Search for the cell housing the specified text and yield its [X, Y] center coordinate. 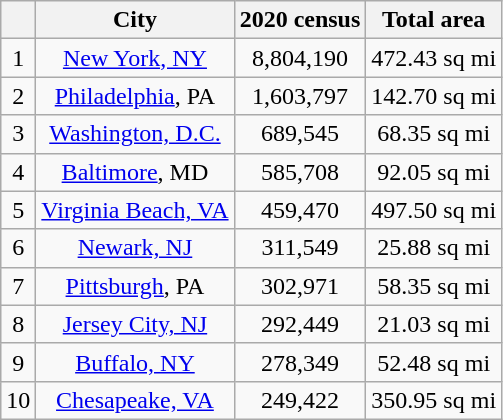
52.48 sq mi [434, 362]
Jersey City, NJ [135, 324]
Pittsburgh, PA [135, 286]
497.50 sq mi [434, 210]
459,470 [300, 210]
68.35 sq mi [434, 134]
10 [18, 400]
5 [18, 210]
585,708 [300, 172]
Baltimore, MD [135, 172]
142.70 sq mi [434, 96]
3 [18, 134]
4 [18, 172]
Buffalo, NY [135, 362]
311,549 [300, 248]
278,349 [300, 362]
6 [18, 248]
25.88 sq mi [434, 248]
21.03 sq mi [434, 324]
7 [18, 286]
Total area [434, 20]
2 [18, 96]
9 [18, 362]
1 [18, 58]
Chesapeake, VA [135, 400]
Washington, D.C. [135, 134]
350.95 sq mi [434, 400]
Philadelphia, PA [135, 96]
8 [18, 324]
689,545 [300, 134]
New York, NY [135, 58]
292,449 [300, 324]
92.05 sq mi [434, 172]
302,971 [300, 286]
City [135, 20]
Newark, NJ [135, 248]
8,804,190 [300, 58]
58.35 sq mi [434, 286]
249,422 [300, 400]
2020 census [300, 20]
472.43 sq mi [434, 58]
1,603,797 [300, 96]
Virginia Beach, VA [135, 210]
